Capture the cell that displays the provided text and extract its (x, y) central coordinate. 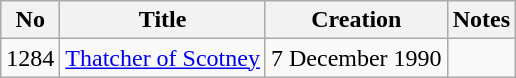
No (30, 20)
1284 (30, 58)
Thatcher of Scotney (163, 58)
Creation (356, 20)
7 December 1990 (356, 58)
Notes (481, 20)
Title (163, 20)
